Determine the (x, y) coordinate at the center of the cell enclosing the given text.  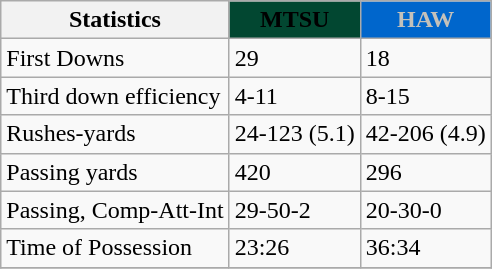
20-30-0 (426, 210)
24-123 (5.1) (294, 134)
420 (294, 172)
4-11 (294, 96)
Rushes-yards (115, 134)
8-15 (426, 96)
HAW (426, 20)
Passing, Comp-Att-Int (115, 210)
296 (426, 172)
29 (294, 58)
Passing yards (115, 172)
29-50-2 (294, 210)
18 (426, 58)
Statistics (115, 20)
First Downs (115, 58)
Third down efficiency (115, 96)
42-206 (4.9) (426, 134)
23:26 (294, 248)
MTSU (294, 20)
Time of Possession (115, 248)
36:34 (426, 248)
